Return [X, Y] of the center of cell containing provided text 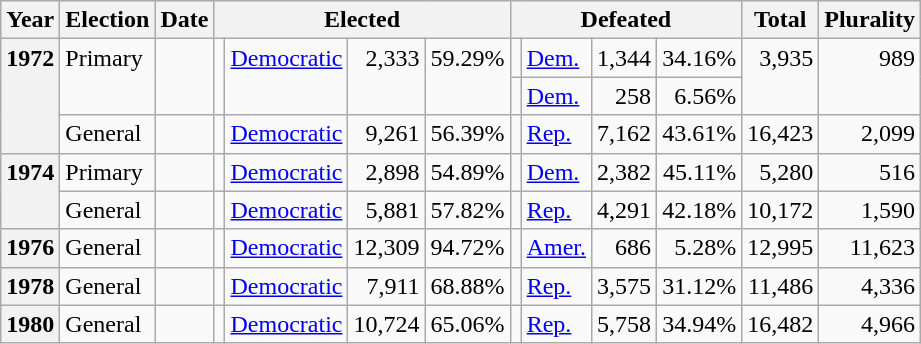
5,280 [780, 172]
57.82% [468, 210]
4,966 [870, 324]
1972 [30, 96]
1974 [30, 191]
Year [30, 20]
516 [870, 172]
12,995 [780, 248]
5,758 [624, 324]
59.29% [468, 77]
1976 [30, 248]
16,423 [780, 134]
2,382 [624, 172]
34.94% [700, 324]
5.28% [700, 248]
2,099 [870, 134]
Defeated [626, 20]
68.88% [468, 286]
10,724 [386, 324]
1,590 [870, 210]
Total [780, 20]
Elected [362, 20]
1980 [30, 324]
16,482 [780, 324]
989 [870, 77]
45.11% [700, 172]
11,486 [780, 286]
65.06% [468, 324]
686 [624, 248]
Amer. [556, 248]
10,172 [780, 210]
7,911 [386, 286]
34.16% [700, 58]
31.12% [700, 286]
Date [184, 20]
7,162 [624, 134]
258 [624, 96]
5,881 [386, 210]
6.56% [700, 96]
9,261 [386, 134]
12,309 [386, 248]
Plurality [870, 20]
4,336 [870, 286]
94.72% [468, 248]
3,575 [624, 286]
43.61% [700, 134]
3,935 [780, 77]
1,344 [624, 58]
Election [108, 20]
1978 [30, 286]
2,898 [386, 172]
4,291 [624, 210]
42.18% [700, 210]
11,623 [870, 248]
56.39% [468, 134]
2,333 [386, 77]
54.89% [468, 172]
